For the text-containing cell, return its midpoint in (x, y) coordinate format. 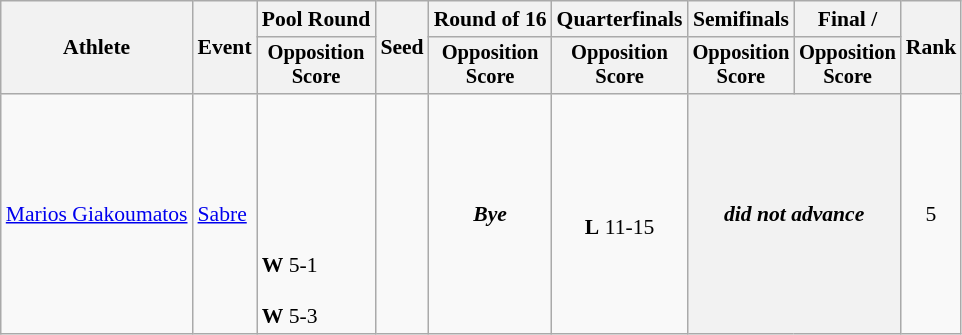
W 5-1W 5-3 (316, 214)
Event (225, 48)
L 11-15 (620, 214)
Athlete (97, 48)
Seed (402, 48)
did not advance (794, 214)
Rank (932, 48)
Quarterfinals (620, 19)
5 (932, 214)
Sabre (225, 214)
Semifinals (742, 19)
Final / (848, 19)
Round of 16 (490, 19)
Bye (490, 214)
Marios Giakoumatos (97, 214)
Pool Round (316, 19)
